For the text-containing cell, return its midpoint in [x, y] coordinate format. 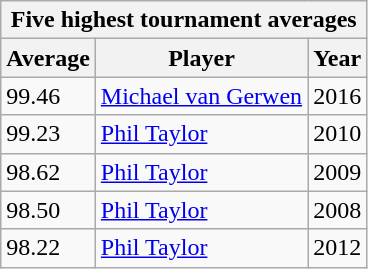
Average [48, 58]
Player [201, 58]
Five highest tournament averages [184, 20]
99.23 [48, 134]
98.62 [48, 172]
98.22 [48, 248]
2016 [338, 96]
Year [338, 58]
2008 [338, 210]
2012 [338, 248]
99.46 [48, 96]
98.50 [48, 210]
2009 [338, 172]
Michael van Gerwen [201, 96]
2010 [338, 134]
